Capture the cell that displays the provided text and extract its [x, y] central coordinate. 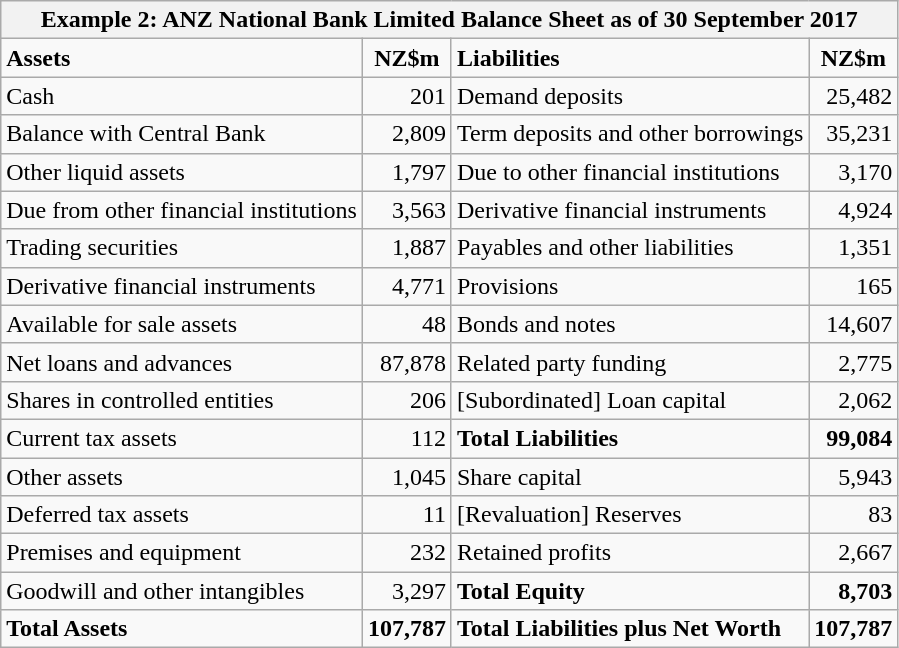
48 [406, 324]
Other liquid assets [182, 172]
Assets [182, 58]
Current tax assets [182, 438]
Cash [182, 96]
[Revaluation] Reserves [630, 515]
35,231 [854, 134]
2,062 [854, 400]
2,775 [854, 362]
[Subordinated] Loan capital [630, 400]
14,607 [854, 324]
232 [406, 553]
3,170 [854, 172]
2,667 [854, 553]
Net loans and advances [182, 362]
Total Liabilities plus Net Worth [630, 629]
83 [854, 515]
87,878 [406, 362]
2,809 [406, 134]
4,771 [406, 286]
Provisions [630, 286]
Goodwill and other intangibles [182, 591]
1,045 [406, 477]
Balance with Central Bank [182, 134]
201 [406, 96]
Related party funding [630, 362]
Bonds and notes [630, 324]
Due from other financial institutions [182, 210]
Premises and equipment [182, 553]
4,924 [854, 210]
25,482 [854, 96]
Demand deposits [630, 96]
3,297 [406, 591]
206 [406, 400]
Term deposits and other borrowings [630, 134]
Total Equity [630, 591]
Due to other financial institutions [630, 172]
Deferred tax assets [182, 515]
Liabilities [630, 58]
Total Assets [182, 629]
165 [854, 286]
Other assets [182, 477]
Example 2: ANZ National Bank Limited Balance Sheet as of 30 September 2017 [450, 20]
11 [406, 515]
112 [406, 438]
Available for sale assets [182, 324]
1,351 [854, 248]
Trading securities [182, 248]
Total Liabilities [630, 438]
8,703 [854, 591]
1,797 [406, 172]
5,943 [854, 477]
Payables and other liabilities [630, 248]
Shares in controlled entities [182, 400]
Share capital [630, 477]
99,084 [854, 438]
3,563 [406, 210]
Retained profits [630, 553]
1,887 [406, 248]
